Identify which cell holds the provided text, then report its (X, Y) central coordinate. 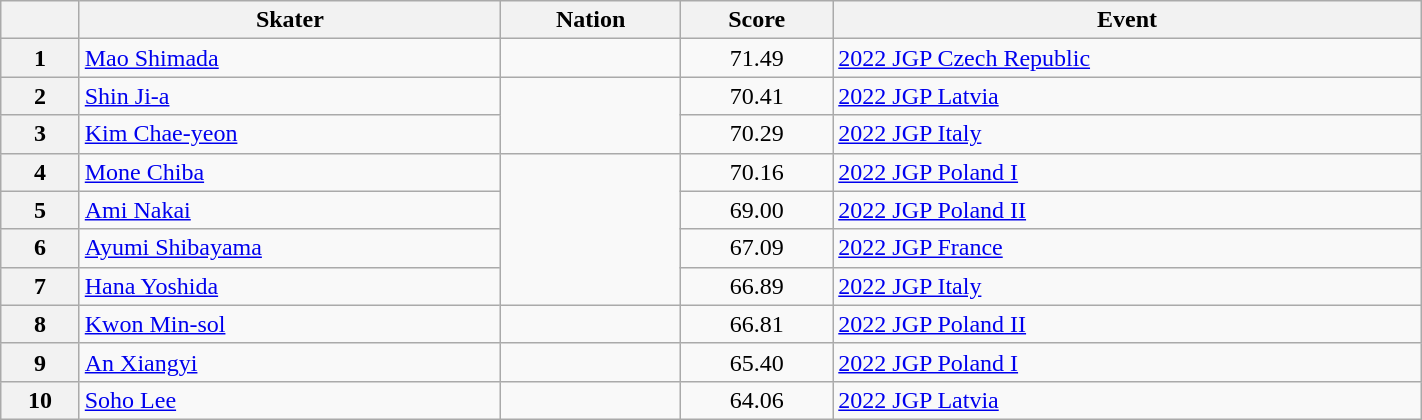
7 (40, 286)
Kwon Min-sol (290, 324)
Nation (591, 20)
2022 JGP France (1127, 248)
66.89 (757, 286)
70.41 (757, 96)
64.06 (757, 400)
10 (40, 400)
1 (40, 58)
2022 JGP Czech Republic (1127, 58)
70.29 (757, 134)
Mone Chiba (290, 172)
65.40 (757, 362)
6 (40, 248)
67.09 (757, 248)
69.00 (757, 210)
Hana Yoshida (290, 286)
5 (40, 210)
Skater (290, 20)
An Xiangyi (290, 362)
3 (40, 134)
8 (40, 324)
Ami Nakai (290, 210)
70.16 (757, 172)
2 (40, 96)
Score (757, 20)
Soho Lee (290, 400)
Ayumi Shibayama (290, 248)
Kim Chae-yeon (290, 134)
4 (40, 172)
Mao Shimada (290, 58)
Event (1127, 20)
Shin Ji-a (290, 96)
9 (40, 362)
66.81 (757, 324)
71.49 (757, 58)
